Capture the cell that displays the provided text and extract its (x, y) central coordinate. 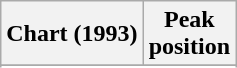
Chart (1993) (72, 34)
Peakposition (189, 34)
